Locate the cell with the specified text and output its [X, Y] center coordinate. 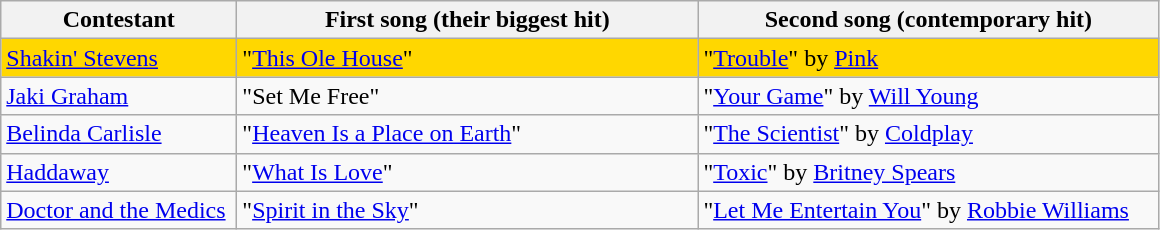
"What Is Love" [468, 172]
Jaki Graham [119, 96]
"Heaven Is a Place on Earth" [468, 134]
First song (their biggest hit) [468, 20]
"This Ole House" [468, 58]
"Trouble" by Pink [928, 58]
Belinda Carlisle [119, 134]
"Let Me Entertain You" by Robbie Williams [928, 210]
"Toxic" by Britney Spears [928, 172]
"Set Me Free" [468, 96]
Contestant [119, 20]
"Spirit in the Sky" [468, 210]
Second song (contemporary hit) [928, 20]
Doctor and the Medics [119, 210]
Shakin' Stevens [119, 58]
"The Scientist" by Coldplay [928, 134]
"Your Game" by Will Young [928, 96]
Haddaway [119, 172]
